Output the [x, y] coordinate of the center of the cell containing the given text.  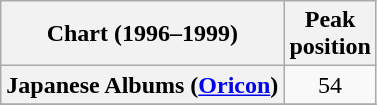
Chart (1996–1999) [142, 34]
Peakposition [330, 34]
Japanese Albums (Oricon) [142, 85]
54 [330, 85]
